From the cell containing the given text, extract its center point as (X, Y) coordinate. 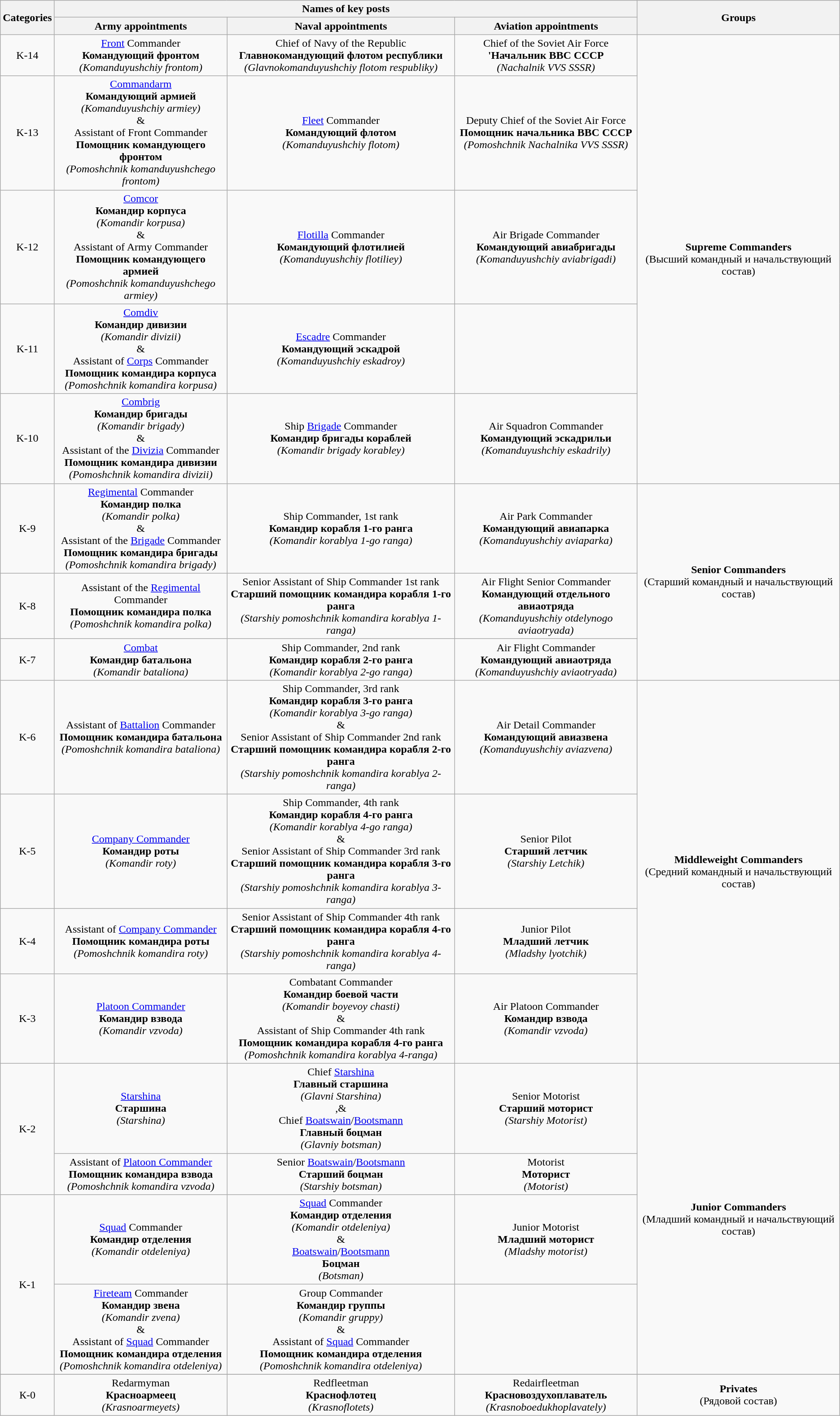
K-3 (27, 1019)
Air Platoon Commander Командир взвода (Komandir vzvoda) (546, 1019)
Groups (739, 18)
K-14 (27, 55)
Middleweight Commanders(Средний командный и начальствующий состав) (739, 872)
Squad CommanderКомандир отделения(Komandir otdeleniya) (141, 1240)
Senior Assistant of Ship Commander 1st rankСтарший помощник командира корабля 1-го ранга(Starshiy pomoshchnik komandira korablya 1-ranga) (341, 606)
Regimental CommanderКомандир полка(Komandir polka)&Assistant of the Brigade CommanderПомощник командира бригады(Pomoshchnik komandira brigady) (141, 528)
ComcorКомандир корпуса(Komandir korpusa)&Assistant of Army CommanderПомощник командующего армией(Pomoshchnik komanduyushchego armiey) (141, 247)
Air Squadron Commander Командующий эскадрильи (Komanduyushchiy eskadrily) (546, 438)
Junior Motorist Младший моторист (Mladshy motorist) (546, 1240)
Motorist Mоторист (Motorist) (546, 1174)
Fireteam CommanderКомандир звена(Komandir zvena)&Assistant of Squad CommanderПомощник командира отделения(Pomoshchnik komandira otdeleniya) (141, 1329)
CommandarmКомандующий армией(Komanduyushchiy armiey)&Assistant of Front CommanderПомощник командующего фронтом (Pomoshchnik komanduyushchego frontom) (141, 133)
Escadre CommanderКомандующий эскадрой(Komanduyushchiy eskadroy) (341, 349)
Senior Assistant of Ship Commander 4th rankСтарший помощник командира корабля 4-го ранга(Starshiy pomoshchnik komandira korablya 4-ranga) (341, 941)
Air Park Commander Командующий авиапарка (Komanduyushchiy aviaparka) (546, 528)
Aviation appointments (546, 26)
K-6 (27, 737)
CombrigКомандир бригады(Komandir brigady)&Assistant of the Divizia CommanderПомощник командира дивизии (Pomoshchnik komandira divizii) (141, 438)
Junior Pilot Младший летчик (Mladshy lyotchik) (546, 941)
Fleet CommanderКомандующий флотом(Komanduyushchiy flotom) (341, 133)
K-7 (27, 659)
StarshinaСтаршина(Starshina) (141, 1109)
Flotilla CommanderКомандующий флотилией(Komanduyushchiy flotiliey) (341, 247)
Senior Pilot Старший летчик (Starshiy Letchik) (546, 851)
Assistant of Company CommanderПомощник командира роты(Pomoshchnik komandira roty) (141, 941)
Assistant of the Regimental CommanderПомощник командира полка(Pomoshchnik komandira polka) (141, 606)
Air Flight Senior Commander Командующий отдельного авиаотряда (Komanduyushchiy otdelynogo aviaotryada) (546, 606)
Company CommanderКомандир роты(Komandir roty) (141, 851)
K-13 (27, 133)
Senior Boatswain/BootsmannСтарший боцман(Starshiy botsman) (341, 1174)
Chief of the Soviet Air Force'Hачальник BBC CCCP (Nachalnik VVS SSSR) (546, 55)
Ship Brigade CommanderКомандир бригады кораблей(Komandir brigady korabley) (341, 438)
Assistant of Platoon CommanderПомощник командира взвода(Pomoshchnik komandira vzvoda) (141, 1174)
K-12 (27, 247)
К-0 (27, 1395)
RedarmymanКрасноармеец(Krasnoarmeyets) (141, 1395)
CombatКомандир батальона(Komandir bataliona) (141, 659)
K-1 (27, 1284)
Air Flight Commander Командующий авиаотряда (Komanduyushchiy aviaotryada) (546, 659)
Assistant of Battalion CommanderПомощник командира батальона(Pomoshchnik komandira bataliona) (141, 737)
Supreme Commanders(Высший командный и начальствующий состав) (739, 259)
Platoon CommanderКомандир взвода(Komandir vzvoda) (141, 1019)
K-5 (27, 851)
Squad CommanderКомандир отделения(Komandir otdeleniya)&Boatswain/BootsmannБоцман(Botsman) (341, 1240)
K-9 (27, 528)
Deputy Chief of the Soviet Air Force Помощник начальника BBC CCCP (Pomoshchnik Nachalnika VVS SSSR) (546, 133)
Army appointments (141, 26)
RedfleetmanКраснофлотец(Krasnoflotets) (341, 1395)
RedairfleetmanКрасновоздухоплаватель(Krasnoboedukhoplavately) (546, 1395)
K-2 (27, 1129)
Chief of Navy of the RepublicГлавнокомандующий флотом республики(Glavnokomanduyushchiy flotom respubliky) (341, 55)
Ship Commander, 2nd rankКомандир корабля 2-го ранга(Komandir korablya 2-go ranga) (341, 659)
Front CommanderКомандующий фронтом(Komanduyushchiy frontom) (141, 55)
Naval appointments (341, 26)
Junior Сommanders(Младший командный и начальствующий состав) (739, 1219)
Categories (27, 18)
Senior Commanders(Старший командный и начальствующий состав) (739, 582)
K-4 (27, 941)
Senior Motorist Старший моторист (Starshiy Motorist) (546, 1109)
K-8 (27, 606)
Chief StarshinaГлавный cтаршина(Glavni Starshina),&Chief Boatswain/BootsmannГлавный боцман(Glavniy botsman) (341, 1109)
Privates(Рядовой состав) (739, 1395)
K-10 (27, 438)
Air Detail Commander Командующий авиазвена (Komanduyushchiy aviazvena) (546, 737)
Air Brigade CommanderКомандующий авиабригады (Komanduyushchiy aviabrigadi) (546, 247)
Group CommanderКомандир группы(Komandir gruppy)&Assistant of Squad CommanderПомощник командира отделения(Pomoshchnik komandira otdeleniya) (341, 1329)
K-11 (27, 349)
ComdivКомандир дивизии(Komandir divizii)&Assistant of Corps Commander Помощник командира корпуса (Pomoshchnik komandira korpusa) (141, 349)
Ship Commander, 1st rankКомандир корабля 1-го ранга(Komandir korablya 1-go ranga) (341, 528)
Names of key posts (346, 9)
